Scan for the cell matching the given text and deliver its [X, Y] coordinate at center. 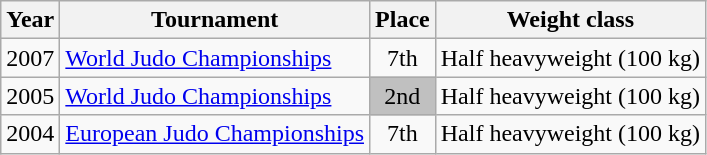
Tournament [215, 20]
2005 [30, 96]
Weight class [570, 20]
2007 [30, 58]
2004 [30, 134]
Place [403, 20]
European Judo Championships [215, 134]
2nd [403, 96]
Year [30, 20]
